Determine the (x, y) coordinate at the center of the cell enclosing the given text.  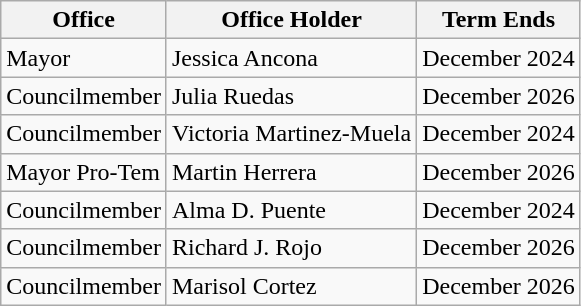
Jessica Ancona (291, 58)
Term Ends (499, 20)
Mayor Pro-Tem (84, 172)
Julia Ruedas (291, 96)
Mayor (84, 58)
Alma D. Puente (291, 210)
Victoria Martinez-Muela (291, 134)
Martin Herrera (291, 172)
Richard J. Rojo (291, 248)
Marisol Cortez (291, 286)
Office Holder (291, 20)
Office (84, 20)
